Return the (x, y) coordinate for the center point of the cell that contains the specified text.  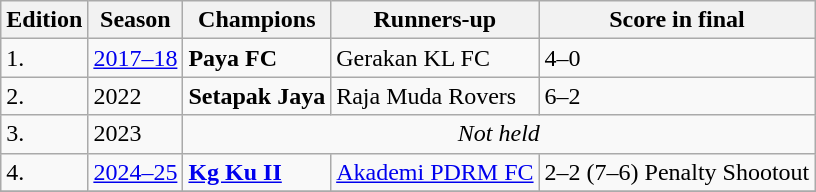
Season (136, 20)
2024–25 (136, 172)
4. (44, 172)
2023 (136, 134)
Paya FC (257, 58)
3. (44, 134)
Runners-up (435, 20)
Akademi PDRM FC (435, 172)
2. (44, 96)
Setapak Jaya (257, 96)
2–2 (7–6) Penalty Shootout (677, 172)
Champions (257, 20)
4–0 (677, 58)
Edition (44, 20)
Not held (499, 134)
Score in final (677, 20)
2022 (136, 96)
Kg Ku II (257, 172)
Raja Muda Rovers (435, 96)
2017–18 (136, 58)
6–2 (677, 96)
Gerakan KL FC (435, 58)
1. (44, 58)
